Pinpoint the cell where the given text exists, returning its (x, y) midpoint coordinate. 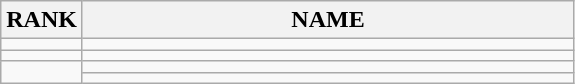
NAME (328, 20)
RANK (42, 20)
